Pinpoint the cell where the given text exists, returning its [X, Y] midpoint coordinate. 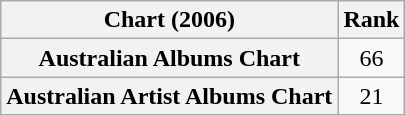
Australian Albums Chart [170, 58]
Rank [372, 20]
Australian Artist Albums Chart [170, 96]
Chart (2006) [170, 20]
66 [372, 58]
21 [372, 96]
